Provide the (x, y) coordinate of the cell's center where the given text is located.  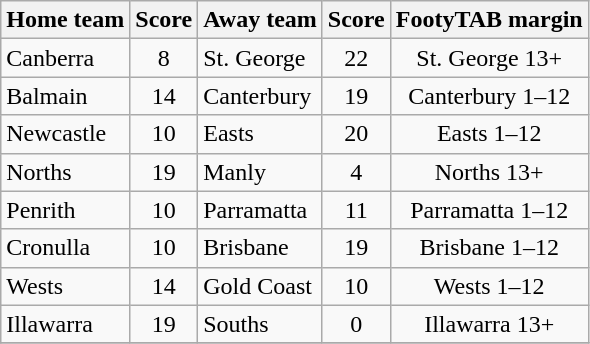
Brisbane (260, 248)
FootyTAB margin (489, 20)
4 (356, 172)
Brisbane 1–12 (489, 248)
Illawarra 13+ (489, 324)
Away team (260, 20)
Wests 1–12 (489, 286)
Manly (260, 172)
Penrith (66, 210)
11 (356, 210)
22 (356, 58)
Gold Coast (260, 286)
Wests (66, 286)
Balmain (66, 96)
Parramatta 1–12 (489, 210)
Canterbury 1–12 (489, 96)
20 (356, 134)
St. George (260, 58)
8 (164, 58)
Easts (260, 134)
St. George 13+ (489, 58)
Norths 13+ (489, 172)
Cronulla (66, 248)
Easts 1–12 (489, 134)
0 (356, 324)
Souths (260, 324)
Parramatta (260, 210)
Home team (66, 20)
Newcastle (66, 134)
Canterbury (260, 96)
Illawarra (66, 324)
Canberra (66, 58)
Norths (66, 172)
